Provide the [X, Y] coordinate of the cell's center where the given text is located.  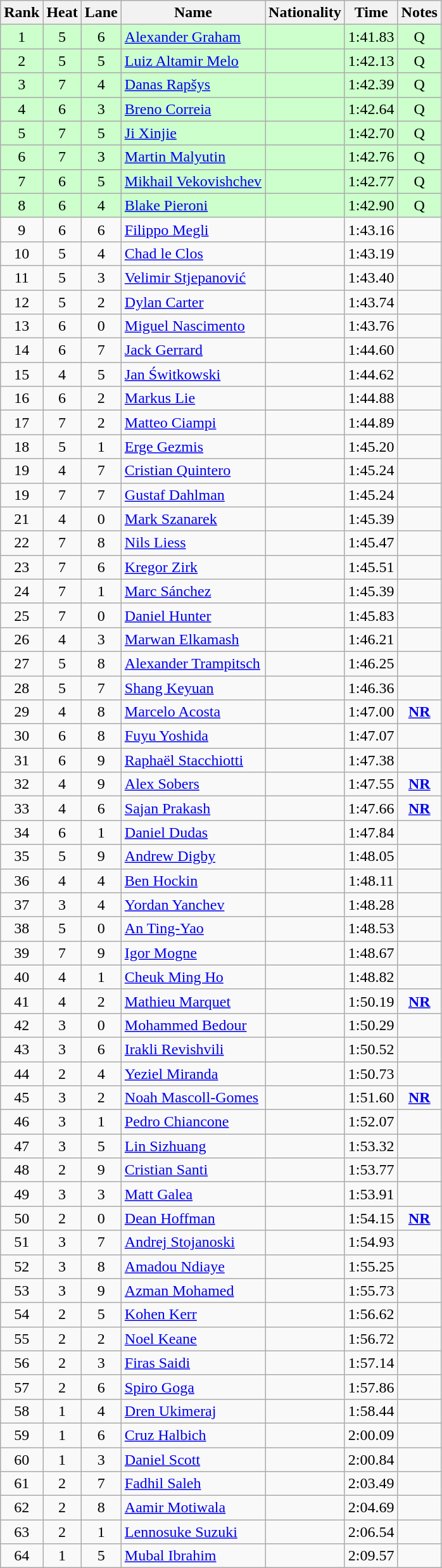
1:57.14 [371, 1363]
Cristian Santi [193, 1170]
Danas Rapšys [193, 85]
1:46.36 [371, 687]
54 [22, 1315]
34 [22, 832]
1:43.19 [371, 253]
Mohammed Bedour [193, 1025]
2:00.09 [371, 1435]
Fadhil Saleh [193, 1484]
Miguel Nascimento [193, 326]
Ben Hockin [193, 881]
Heat [62, 13]
1:45.83 [371, 615]
46 [22, 1122]
26 [22, 639]
60 [22, 1459]
Irakli Revishvili [193, 1049]
Aamir Motiwala [193, 1508]
1:47.66 [371, 808]
Name [193, 13]
Igor Mogne [193, 953]
Lane [101, 13]
1:52.07 [371, 1122]
45 [22, 1098]
Notes [419, 13]
2:03.49 [371, 1484]
Erge Gezmis [193, 447]
53 [22, 1291]
1:43.76 [371, 326]
Andrew Digby [193, 857]
1:56.62 [371, 1315]
33 [22, 808]
1:42.39 [371, 85]
1:45.20 [371, 447]
Noel Keane [193, 1339]
Daniel Dudas [193, 832]
52 [22, 1266]
1:41.83 [371, 37]
1:48.11 [371, 881]
61 [22, 1484]
35 [22, 857]
1:44.89 [371, 423]
1:48.28 [371, 905]
1:48.53 [371, 929]
Raphaël Stacchiotti [193, 760]
Mikhail Vekovishchev [193, 181]
24 [22, 591]
56 [22, 1363]
Azman Mohamed [193, 1291]
Noah Mascoll-Gomes [193, 1098]
1:48.82 [371, 977]
29 [22, 712]
Alex Sobers [193, 784]
Pedro Chiancone [193, 1122]
40 [22, 977]
Kregor Zirk [193, 567]
14 [22, 350]
1:50.19 [371, 1001]
Shang Keyuan [193, 687]
37 [22, 905]
Breno Correia [193, 109]
1:53.77 [371, 1170]
58 [22, 1411]
64 [22, 1556]
1:56.72 [371, 1339]
1:45.47 [371, 543]
11 [22, 277]
Daniel Hunter [193, 615]
Kohen Kerr [193, 1315]
1:47.00 [371, 712]
12 [22, 302]
16 [22, 398]
Markus Lie [193, 398]
Andrej Stojanoski [193, 1242]
Amadou Ndiaye [193, 1266]
Mathieu Marquet [193, 1001]
An Ting-Yao [193, 929]
Yeziel Miranda [193, 1074]
Jan Świtkowski [193, 374]
2:06.54 [371, 1532]
42 [22, 1025]
Jack Gerrard [193, 350]
Marwan Elkamash [193, 639]
62 [22, 1508]
Cruz Halbich [193, 1435]
1:50.73 [371, 1074]
Firas Saidi [193, 1363]
Matteo Ciampi [193, 423]
63 [22, 1532]
1:53.91 [371, 1194]
2:04.69 [371, 1508]
41 [22, 1001]
1:42.64 [371, 109]
1:43.40 [371, 277]
30 [22, 736]
47 [22, 1146]
57 [22, 1387]
1:54.93 [371, 1242]
Time [371, 13]
1:53.32 [371, 1146]
15 [22, 374]
2:00.84 [371, 1459]
51 [22, 1242]
1:57.86 [371, 1387]
Spiro Goga [193, 1387]
1:55.73 [371, 1291]
1:48.67 [371, 953]
1:42.70 [371, 133]
27 [22, 663]
10 [22, 253]
Marcelo Acosta [193, 712]
1:50.52 [371, 1049]
Ji Xinjie [193, 133]
Lin Sizhuang [193, 1146]
1:47.84 [371, 832]
1:55.25 [371, 1266]
Gustaf Dahlman [193, 495]
1:42.76 [371, 157]
Daniel Scott [193, 1459]
1:58.44 [371, 1411]
Alexander Trampitsch [193, 663]
Cristian Quintero [193, 471]
Alexander Graham [193, 37]
Chad le Clos [193, 253]
38 [22, 929]
39 [22, 953]
21 [22, 519]
1:54.15 [371, 1218]
28 [22, 687]
Yordan Yanchev [193, 905]
Nationality [305, 13]
49 [22, 1194]
1:44.60 [371, 350]
1:47.38 [371, 760]
36 [22, 881]
18 [22, 447]
1:42.90 [371, 205]
17 [22, 423]
25 [22, 615]
Velimir Stjepanović [193, 277]
22 [22, 543]
50 [22, 1218]
Mark Szanarek [193, 519]
Filippo Megli [193, 229]
55 [22, 1339]
1:51.60 [371, 1098]
1:42.77 [371, 181]
Luiz Altamir Melo [193, 61]
Dren Ukimeraj [193, 1411]
43 [22, 1049]
1:43.74 [371, 302]
1:42.13 [371, 61]
Cheuk Ming Ho [193, 977]
23 [22, 567]
2:09.57 [371, 1556]
59 [22, 1435]
Martin Malyutin [193, 157]
1:43.16 [371, 229]
Blake Pieroni [193, 205]
Nils Liess [193, 543]
Dylan Carter [193, 302]
Lennosuke Suzuki [193, 1532]
1:44.62 [371, 374]
1:47.55 [371, 784]
32 [22, 784]
1:46.21 [371, 639]
1:48.05 [371, 857]
1:47.07 [371, 736]
31 [22, 760]
13 [22, 326]
Fuyu Yoshida [193, 736]
1:50.29 [371, 1025]
Mubal Ibrahim [193, 1556]
Sajan Prakash [193, 808]
1:45.51 [371, 567]
1:46.25 [371, 663]
48 [22, 1170]
1:44.88 [371, 398]
Matt Galea [193, 1194]
Marc Sánchez [193, 591]
Rank [22, 13]
Dean Hoffman [193, 1218]
44 [22, 1074]
